For the text-containing cell, return its midpoint in (x, y) coordinate format. 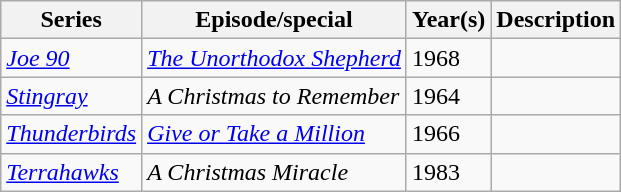
A Christmas to Remember (274, 96)
Thunderbirds (72, 134)
A Christmas Miracle (274, 172)
The Unorthodox Shepherd (274, 58)
Give or Take a Million (274, 134)
Series (72, 20)
Year(s) (448, 20)
Episode/special (274, 20)
Description (556, 20)
Terrahawks (72, 172)
1968 (448, 58)
Stingray (72, 96)
1964 (448, 96)
1966 (448, 134)
Joe 90 (72, 58)
1983 (448, 172)
